For the text-containing cell, return its midpoint in [X, Y] coordinate format. 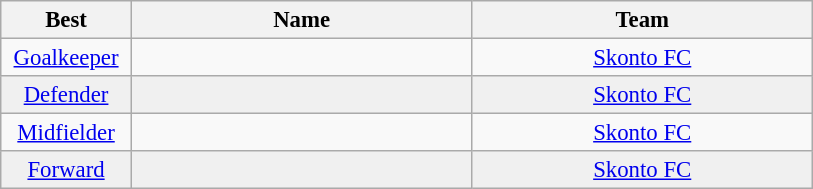
Goalkeeper [66, 58]
Name [302, 20]
Team [642, 20]
Forward [66, 170]
Best [66, 20]
Midfielder [66, 133]
Defender [66, 95]
